Locate the cell with the specified text and output its [X, Y] center coordinate. 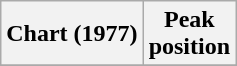
Chart (1977) [72, 34]
Peakposition [189, 34]
